Locate the cell with the specified text and output its (X, Y) center coordinate. 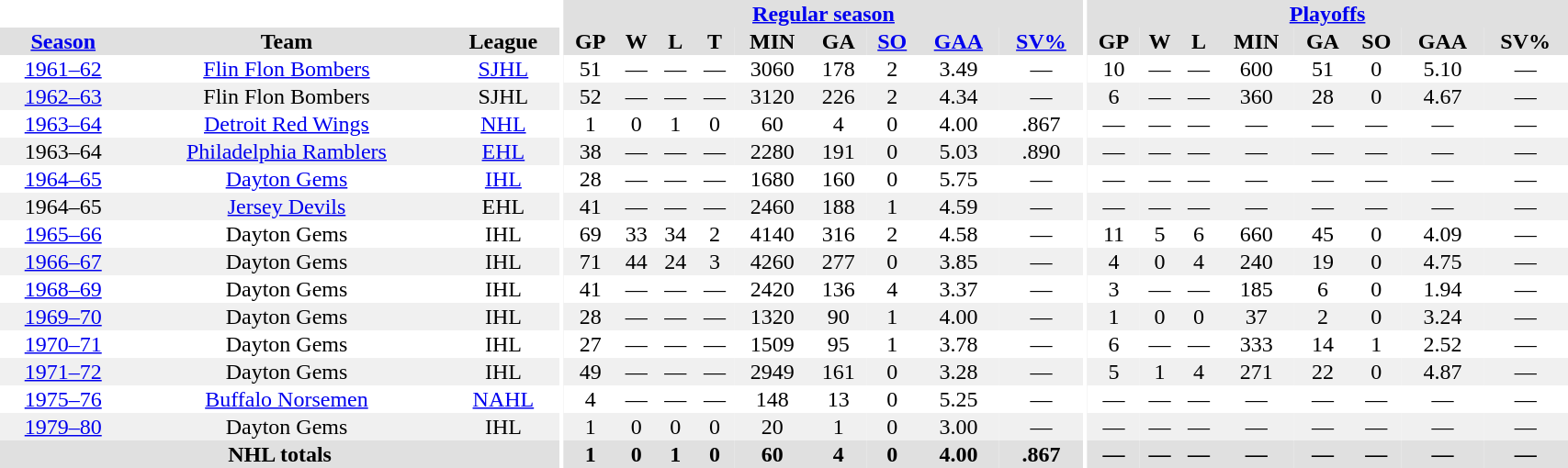
4.75 (1442, 262)
45 (1323, 234)
10 (1113, 69)
5.10 (1442, 69)
Regular season (823, 14)
271 (1257, 372)
1509 (772, 344)
3.78 (959, 344)
2949 (772, 372)
4.34 (959, 96)
3.24 (1442, 317)
4.67 (1442, 96)
3.49 (959, 69)
3.85 (959, 262)
NHL totals (279, 454)
160 (839, 179)
1962–63 (62, 96)
4140 (772, 234)
226 (839, 96)
19 (1323, 262)
90 (839, 317)
Buffalo Norsemen (287, 399)
Team (287, 41)
27 (590, 344)
69 (590, 234)
T (715, 41)
3060 (772, 69)
5.03 (959, 151)
333 (1257, 344)
14 (1323, 344)
Detroit Red Wings (287, 124)
71 (590, 262)
Season (62, 41)
20 (772, 427)
1.94 (1442, 289)
360 (1257, 96)
Playoffs (1328, 14)
2280 (772, 151)
5.25 (959, 399)
240 (1257, 262)
3120 (772, 96)
Jersey Devils (287, 206)
1969–70 (62, 317)
4.59 (959, 206)
1979–80 (62, 427)
1968–69 (62, 289)
1975–76 (62, 399)
2.52 (1442, 344)
2420 (772, 289)
37 (1257, 317)
5.75 (959, 179)
316 (839, 234)
185 (1257, 289)
660 (1257, 234)
1680 (772, 179)
600 (1257, 69)
4.09 (1442, 234)
1965–66 (62, 234)
22 (1323, 372)
NHL (503, 124)
3.00 (959, 427)
4.58 (959, 234)
95 (839, 344)
League (503, 41)
148 (772, 399)
2460 (772, 206)
1966–67 (62, 262)
1961–62 (62, 69)
161 (839, 372)
38 (590, 151)
1970–71 (62, 344)
52 (590, 96)
.890 (1042, 151)
34 (676, 234)
188 (839, 206)
3.37 (959, 289)
4.87 (1442, 372)
NAHL (503, 399)
11 (1113, 234)
4260 (772, 262)
1320 (772, 317)
3.28 (959, 372)
136 (839, 289)
178 (839, 69)
1971–72 (62, 372)
13 (839, 399)
Philadelphia Ramblers (287, 151)
277 (839, 262)
33 (636, 234)
191 (839, 151)
44 (636, 262)
24 (676, 262)
49 (590, 372)
